Extract the (X, Y) coordinate from the center of the cell holding the provided text.  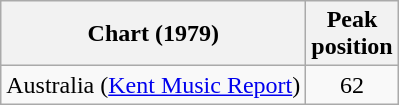
62 (352, 85)
Peakposition (352, 34)
Chart (1979) (154, 34)
Australia (Kent Music Report) (154, 85)
